Return (X, Y) of the center of cell containing provided text 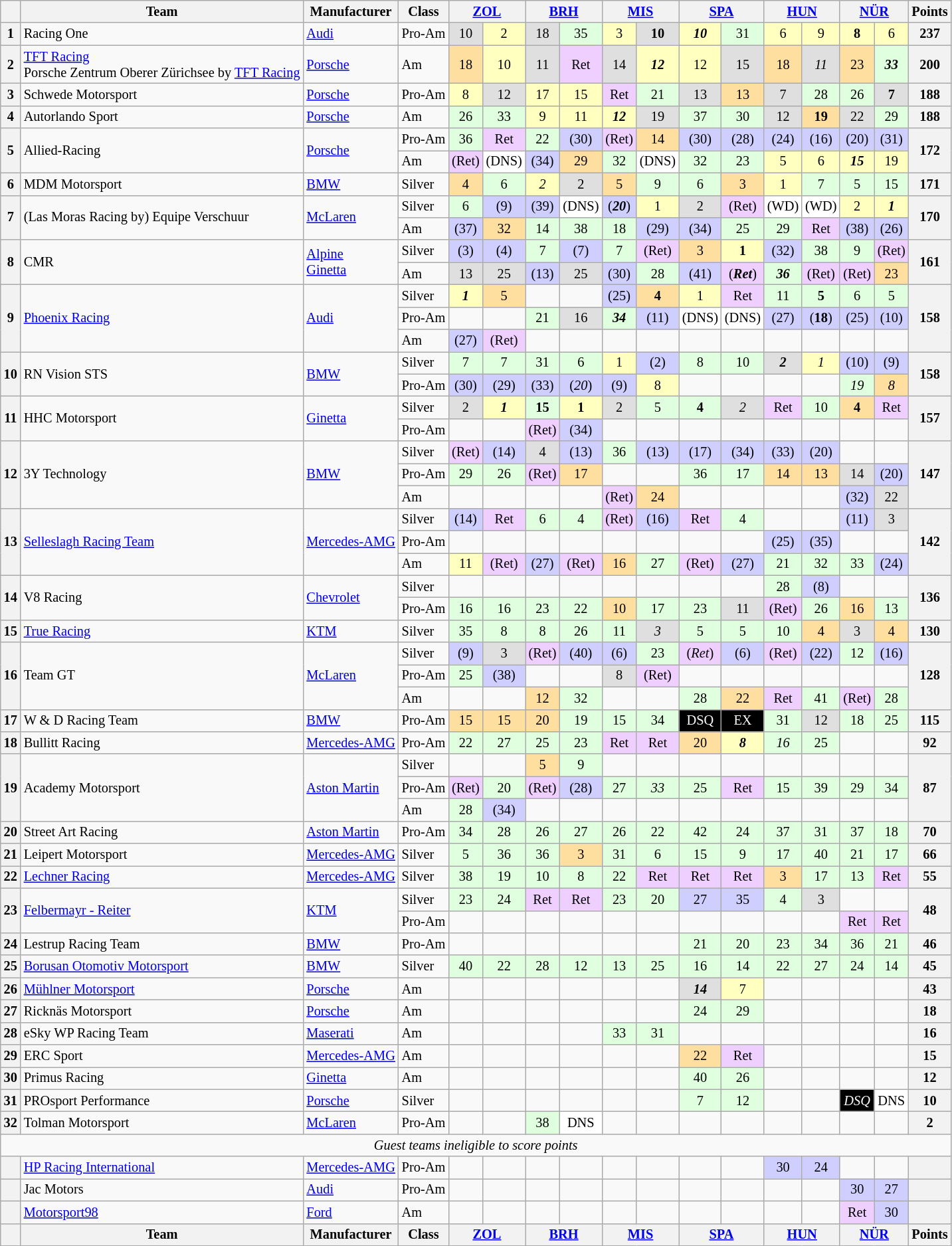
Academy Motorsport (162, 788)
(26) (892, 228)
(3) (466, 251)
Autorlando Sport (162, 117)
(37) (466, 228)
136 (930, 598)
Phoenix Racing (162, 317)
41 (821, 698)
87 (930, 788)
CMR (162, 262)
172 (930, 150)
(41) (700, 274)
Mühlner Motorsport (162, 989)
Ford (351, 1212)
(4) (504, 251)
Allied-Racing (162, 150)
(17) (700, 452)
MDM Motorsport (162, 184)
(39) (543, 207)
(18) (821, 318)
43 (930, 989)
92 (930, 743)
Chevrolet (351, 598)
115 (930, 721)
Bullitt Racing (162, 743)
Street Art Racing (162, 832)
Felbermayr - Reiter (162, 910)
(7) (581, 251)
ERC Sport (162, 1056)
HP Racing International (162, 1168)
TFT Racing Porsche Zentrum Oberer Zürichsee by TFT Racing (162, 64)
147 (930, 474)
3Y Technology (162, 474)
Team GT (162, 676)
(2) (658, 363)
(8) (821, 586)
Tolman Motorsport (162, 1123)
170 (930, 218)
RN Vision STS (162, 373)
EX (743, 721)
Guest teams ineligible to score points (476, 1145)
70 (930, 832)
V8 Racing (162, 598)
Borusan Otomotiv Motorsport (162, 966)
157 (930, 418)
128 (930, 676)
(22) (821, 654)
45 (930, 966)
Motorsport98 (162, 1212)
48 (930, 910)
39 (821, 788)
Selleslagh Racing Team (162, 542)
Primus Racing (162, 1078)
Lestrup Racing Team (162, 944)
AlpineGinetta (351, 262)
PROsport Performance (162, 1101)
Leipert Motorsport (162, 855)
Racing One (162, 34)
Ricknäs Motorsport (162, 1011)
Maserati (351, 1033)
(35) (821, 541)
W & D Racing Team (162, 721)
Jac Motors (162, 1190)
46 (930, 944)
Lechner Racing (162, 877)
True Racing (162, 631)
HHC Motorsport (162, 418)
142 (930, 542)
(40) (581, 654)
42 (700, 832)
eSky WP Racing Team (162, 1033)
237 (930, 34)
(Las Moras Racing by) Equipe Verschuur (162, 218)
66 (930, 855)
Schwede Motorsport (162, 94)
161 (930, 262)
200 (930, 64)
171 (930, 184)
130 (930, 631)
55 (930, 877)
(31) (892, 139)
